Determine the [x, y] coordinate at the center of the cell enclosing the given text.  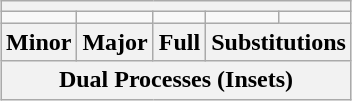
Minor [39, 42]
Dual Processes (Insets) [176, 80]
Major [115, 42]
Substitutions [279, 42]
Full [179, 42]
